Extract the [x, y] coordinate from the center of the cell holding the provided text.  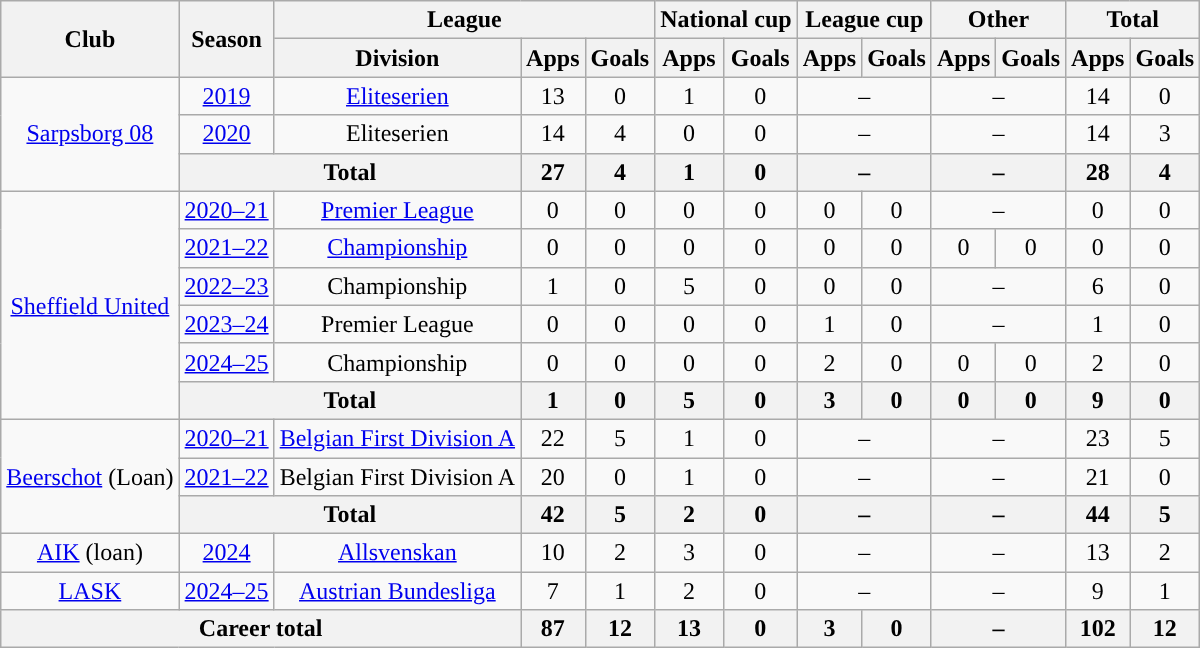
2022–23 [226, 286]
6 [1098, 286]
Austrian Bundesliga [397, 591]
44 [1098, 515]
National cup [726, 20]
102 [1098, 629]
20 [553, 477]
AIK (loan) [90, 553]
2020 [226, 134]
Beerschot (Loan) [90, 476]
22 [553, 438]
2024 [226, 553]
10 [553, 553]
Sarpsborg 08 [90, 134]
2019 [226, 96]
Division [397, 58]
Sheffield United [90, 305]
Club [90, 39]
27 [553, 172]
7 [553, 591]
Career total [261, 629]
28 [1098, 172]
League [464, 20]
League cup [864, 20]
2023–24 [226, 324]
Allsvenskan [397, 553]
42 [553, 515]
23 [1098, 438]
Other [998, 20]
21 [1098, 477]
87 [553, 629]
Season [226, 39]
LASK [90, 591]
